Provide the (x, y) coordinate of the cell's center where the given text is located.  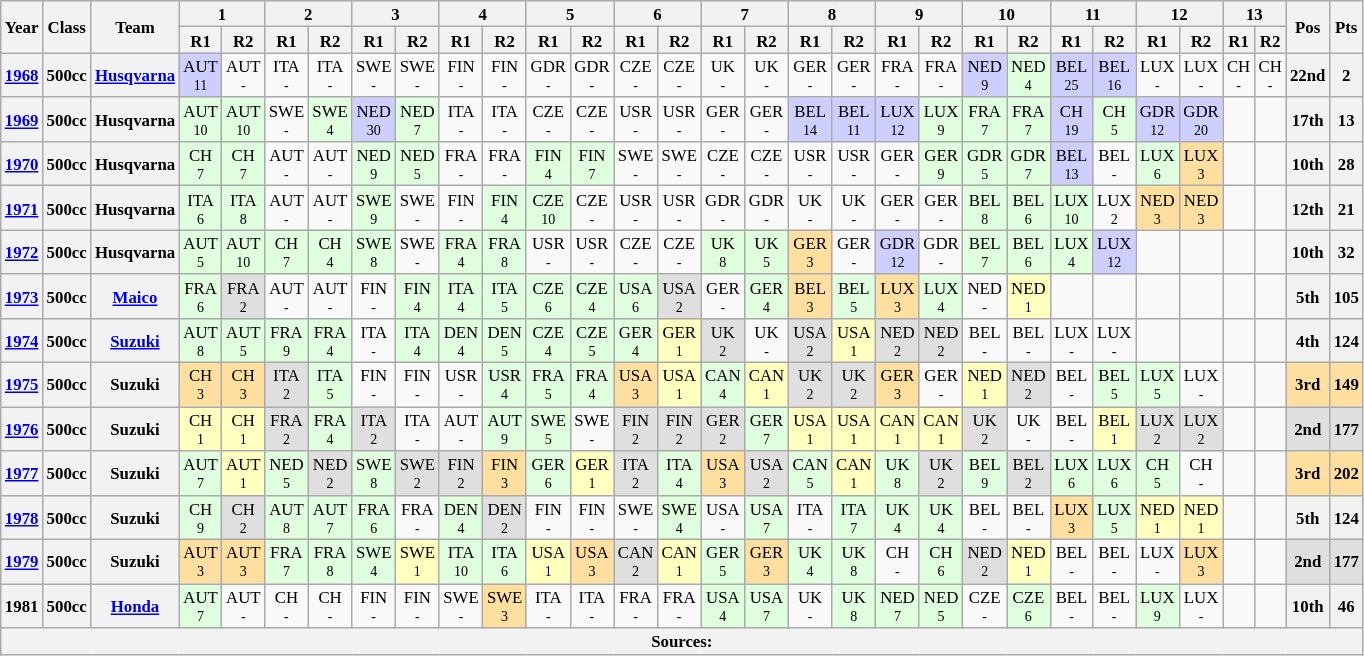
1978 (22, 517)
11 (1092, 14)
FRA9 (287, 341)
10 (1006, 14)
BEL3 (810, 296)
Pos (1308, 27)
NED- (985, 296)
SWE2 (418, 473)
CAN2 (636, 562)
7 (744, 14)
28 (1346, 164)
LUX10 (1072, 208)
Maico (135, 296)
BEL14 (810, 120)
8 (832, 14)
4 (482, 14)
BEL7 (985, 252)
202 (1346, 473)
12th (1308, 208)
SWE5 (548, 429)
GER7 (767, 429)
CZE5 (592, 341)
17th (1308, 120)
5 (570, 14)
1970 (22, 164)
1977 (22, 473)
USA4 (723, 606)
GER2 (723, 429)
46 (1346, 606)
CAN5 (810, 473)
32 (1346, 252)
GER9 (941, 164)
Class (67, 27)
NED30 (374, 120)
21 (1346, 208)
GER6 (548, 473)
CAN4 (723, 385)
ITA10 (461, 562)
Honda (135, 606)
USR4 (505, 385)
AUT11 (200, 75)
22nd (1308, 75)
BEL8 (985, 208)
105 (1346, 296)
1975 (22, 385)
BEL2 (1028, 473)
GDR20 (1201, 120)
BEL13 (1072, 164)
CH9 (200, 517)
Sources: (682, 641)
GER5 (723, 562)
UK5 (767, 252)
149 (1346, 385)
USA- (723, 517)
CH19 (1072, 120)
BEL25 (1072, 75)
Team (135, 27)
3 (396, 14)
CZE10 (548, 208)
ITA7 (854, 517)
CH6 (941, 562)
CH2 (244, 517)
1974 (22, 341)
CH4 (330, 252)
FIN7 (592, 164)
BEL11 (854, 120)
DEN2 (505, 517)
1968 (22, 75)
1969 (22, 120)
1979 (22, 562)
1971 (22, 208)
1 (222, 14)
6 (658, 14)
BEL1 (1114, 429)
USA6 (636, 296)
1973 (22, 296)
12 (1180, 14)
BEL9 (985, 473)
Year (22, 27)
1972 (22, 252)
9 (920, 14)
ITA8 (244, 208)
AUT1 (244, 473)
Pts (1346, 27)
SWE3 (505, 606)
1981 (22, 606)
GDR5 (985, 164)
FRA5 (548, 385)
NED4 (1028, 75)
SWE1 (418, 562)
1976 (22, 429)
DEN5 (505, 341)
SWE9 (374, 208)
BEL16 (1114, 75)
FIN3 (505, 473)
4th (1308, 341)
AUT9 (505, 429)
GDR7 (1028, 164)
